Find where the given text appears and provide that cell's center as (X, Y) coordinate. 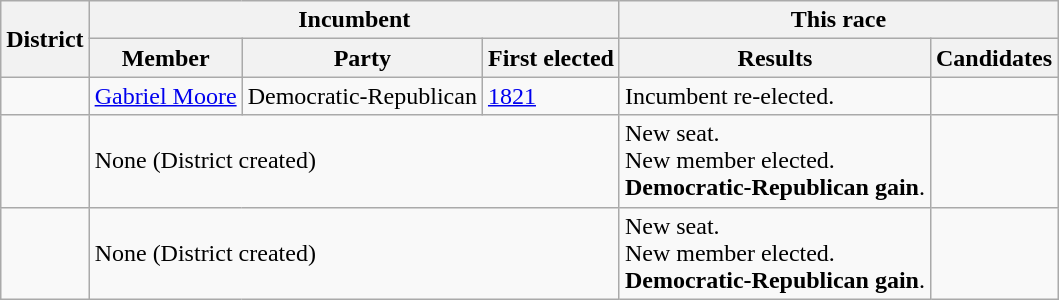
1821 (550, 96)
Gabriel Moore (166, 96)
First elected (550, 58)
Party (362, 58)
Results (774, 58)
Member (166, 58)
Democratic-Republican (362, 96)
Candidates (994, 58)
Incumbent re-elected. (774, 96)
This race (838, 20)
Incumbent (354, 20)
District (45, 39)
